Provide the (X, Y) coordinate of the cell's center where the given text is located.  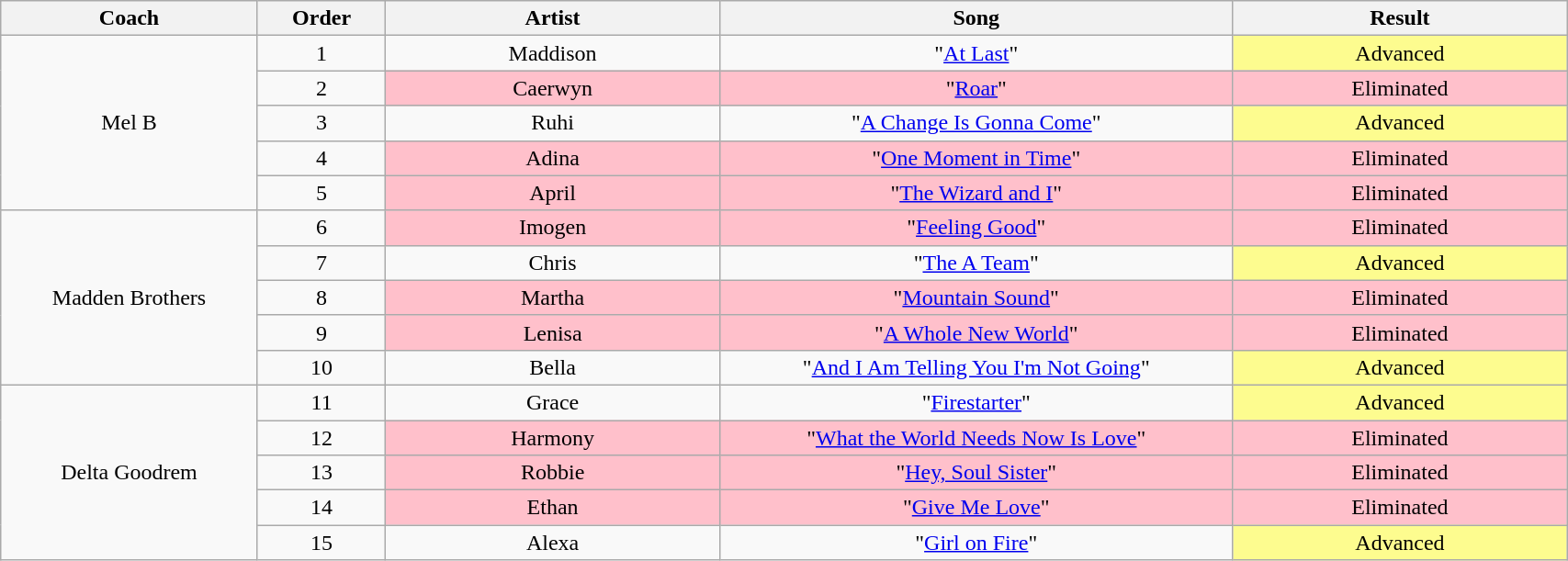
13 (321, 473)
Imogen (553, 228)
6 (321, 228)
15 (321, 543)
"Give Me Love" (976, 508)
2 (321, 88)
"What the World Needs Now Is Love" (976, 438)
Order (321, 18)
Robbie (553, 473)
"Girl on Fire" (976, 543)
"Roar" (976, 88)
Madden Brothers (129, 297)
9 (321, 332)
Ethan (553, 508)
"Hey, Soul Sister" (976, 473)
4 (321, 158)
Grace (553, 402)
Delta Goodrem (129, 472)
"A Whole New World" (976, 332)
Alexa (553, 543)
Song (976, 18)
14 (321, 508)
Maddison (553, 53)
Mel B (129, 123)
Chris (553, 263)
"The A Team" (976, 263)
12 (321, 438)
Harmony (553, 438)
3 (321, 123)
Coach (129, 18)
"The Wizard and I" (976, 193)
Lenisa (553, 332)
"Firestarter" (976, 402)
1 (321, 53)
Bella (553, 367)
5 (321, 193)
8 (321, 297)
Adina (553, 158)
Artist (553, 18)
"At Last" (976, 53)
"Mountain Sound" (976, 297)
"One Moment in Time" (976, 158)
Result (1400, 18)
7 (321, 263)
April (553, 193)
"And I Am Telling You I'm Not Going" (976, 367)
11 (321, 402)
Caerwyn (553, 88)
"A Change Is Gonna Come" (976, 123)
Ruhi (553, 123)
10 (321, 367)
Martha (553, 297)
"Feeling Good" (976, 228)
